From the cell containing the given text, extract its center point as [X, Y] coordinate. 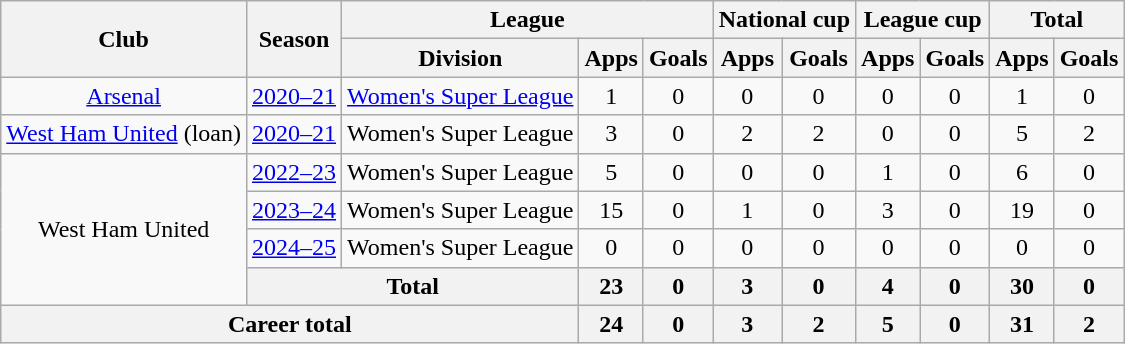
Club [124, 39]
30 [1022, 286]
4 [888, 286]
League cup [923, 20]
15 [611, 210]
6 [1022, 172]
23 [611, 286]
Division [460, 58]
19 [1022, 210]
31 [1022, 324]
Career total [290, 324]
Arsenal [124, 96]
Season [294, 39]
24 [611, 324]
West Ham United [124, 229]
National cup [784, 20]
League [528, 20]
2024–25 [294, 248]
West Ham United (loan) [124, 134]
2023–24 [294, 210]
2022–23 [294, 172]
